Search for the cell housing the specified text and yield its (x, y) center coordinate. 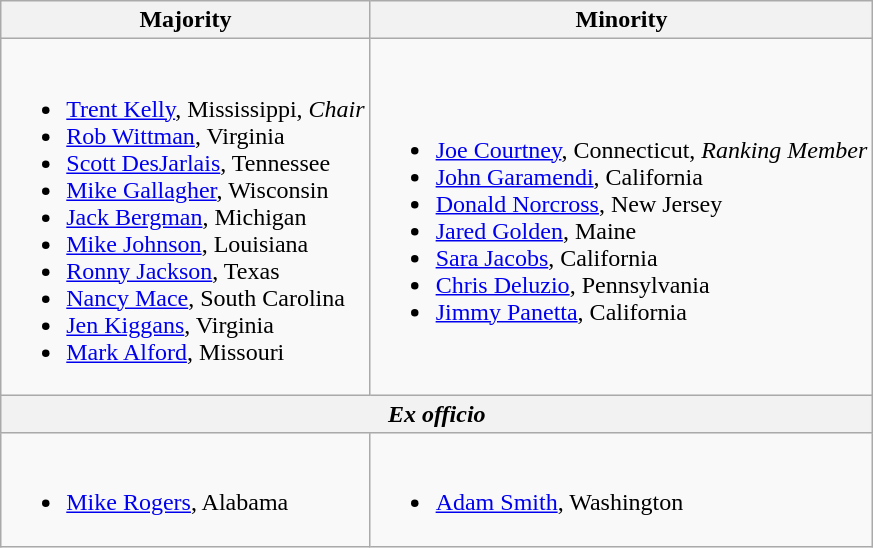
Majority (186, 20)
Adam Smith, Washington (622, 490)
Minority (622, 20)
Mike Rogers, Alabama (186, 490)
Ex officio (437, 414)
